Determine the [X, Y] coordinate at the center of the cell enclosing the given text.  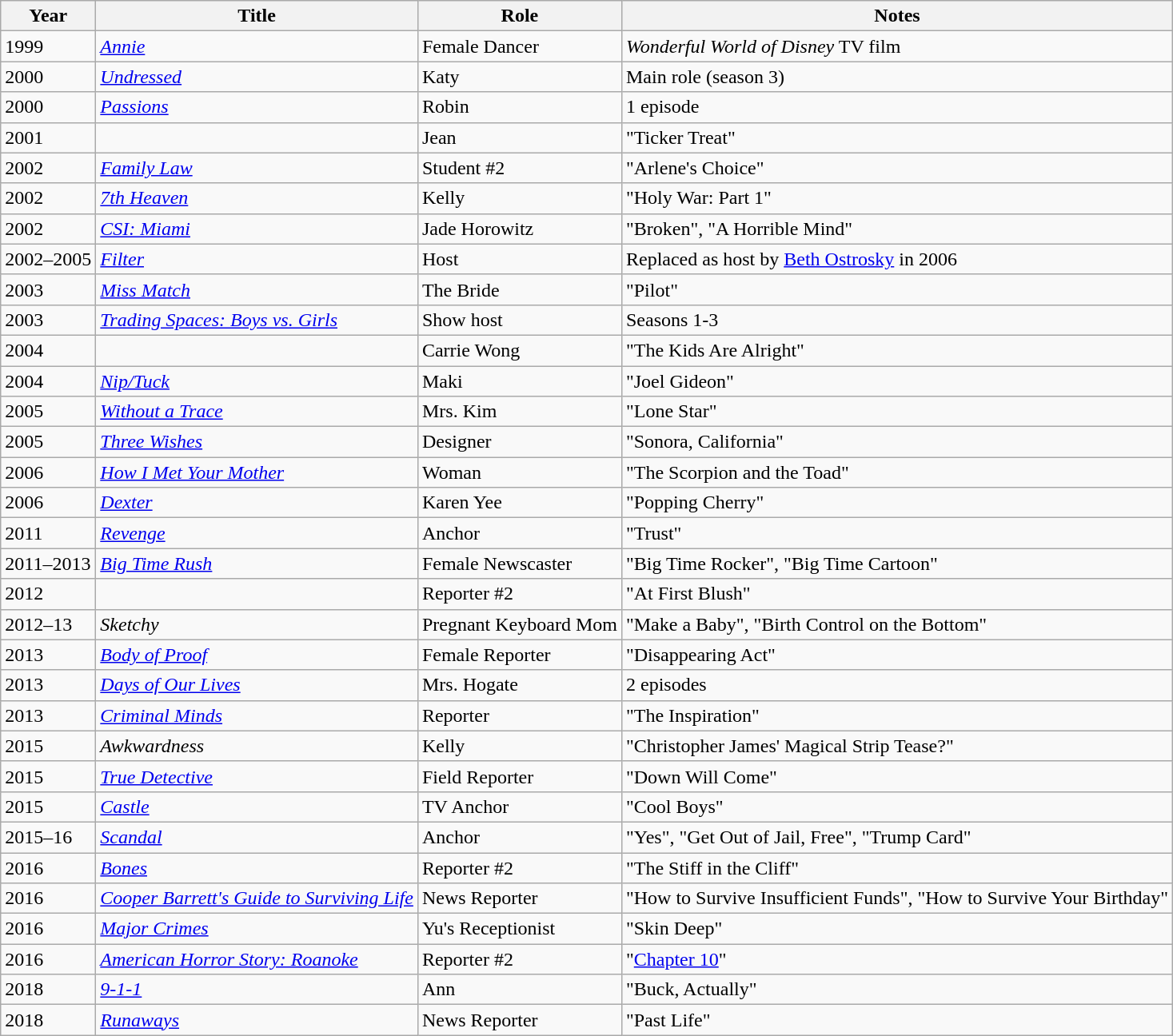
American Horror Story: Roanoke [257, 959]
2011–2013 [48, 564]
Castle [257, 807]
2 episodes [897, 685]
Jade Horowitz [520, 229]
Dexter [257, 503]
9-1-1 [257, 990]
"At First Blush" [897, 594]
Criminal Minds [257, 715]
"Make a Baby", "Birth Control on the Bottom" [897, 624]
Family Law [257, 168]
"Skin Deep" [897, 929]
Katy [520, 77]
Wonderful World of Disney TV film [897, 46]
TV Anchor [520, 807]
"Lone Star" [897, 412]
Reporter [520, 715]
Designer [520, 442]
"Arlene's Choice" [897, 168]
Title [257, 16]
Annie [257, 46]
Cooper Barrett's Guide to Surviving Life [257, 899]
Trading Spaces: Boys vs. Girls [257, 320]
"Down Will Come" [897, 776]
"Disappearing Act" [897, 655]
Three Wishes [257, 442]
Field Reporter [520, 776]
Nip/Tuck [257, 381]
Maki [520, 381]
Ann [520, 990]
2015–16 [48, 837]
Mrs. Hogate [520, 685]
"Christopher James' Magical Strip Tease?" [897, 746]
"Past Life" [897, 1020]
Body of Proof [257, 655]
"Joel Gideon" [897, 381]
"Yes", "Get Out of Jail, Free", "Trump Card" [897, 837]
"Chapter 10" [897, 959]
"Ticker Treat" [897, 137]
Without a Trace [257, 412]
Female Dancer [520, 46]
How I Met Your Mother [257, 472]
Carrie Wong [520, 350]
"The Kids Are Alright" [897, 350]
Runaways [257, 1020]
Main role (season 3) [897, 77]
"Pilot" [897, 289]
Female Reporter [520, 655]
CSI: Miami [257, 229]
2012 [48, 594]
Replaced as host by Beth Ostrosky in 2006 [897, 259]
"Sonora, California" [897, 442]
"Broken", "A Horrible Mind" [897, 229]
2011 [48, 533]
Student #2 [520, 168]
"The Scorpion and the Toad" [897, 472]
The Bride [520, 289]
Pregnant Keyboard Mom [520, 624]
2002–2005 [48, 259]
Yu's Receptionist [520, 929]
7th Heaven [257, 198]
"The Inspiration" [897, 715]
Bones [257, 867]
Awkwardness [257, 746]
1 episode [897, 107]
"Cool Boys" [897, 807]
"The Stiff in the Cliff" [897, 867]
Scandal [257, 837]
Passions [257, 107]
Miss Match [257, 289]
Revenge [257, 533]
Seasons 1-3 [897, 320]
Host [520, 259]
Big Time Rush [257, 564]
Major Crimes [257, 929]
Woman [520, 472]
Jean [520, 137]
"Big Time Rocker", "Big Time Cartoon" [897, 564]
"How to Survive Insufficient Funds", "How to Survive Your Birthday" [897, 899]
1999 [48, 46]
2012–13 [48, 624]
Role [520, 16]
Filter [257, 259]
"Trust" [897, 533]
Show host [520, 320]
2001 [48, 137]
Robin [520, 107]
Karen Yee [520, 503]
Female Newscaster [520, 564]
Sketchy [257, 624]
Notes [897, 16]
Days of Our Lives [257, 685]
"Holy War: Part 1" [897, 198]
"Buck, Actually" [897, 990]
True Detective [257, 776]
Year [48, 16]
Undressed [257, 77]
"Popping Cherry" [897, 503]
Mrs. Kim [520, 412]
